Extract the [x, y] coordinate from the center of the cell holding the provided text.  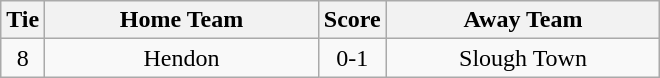
Home Team [182, 20]
Score [352, 20]
Away Team [523, 20]
0-1 [352, 58]
Hendon [182, 58]
Slough Town [523, 58]
8 [23, 58]
Tie [23, 20]
